Scan for the cell matching the given text and deliver its (x, y) coordinate at center. 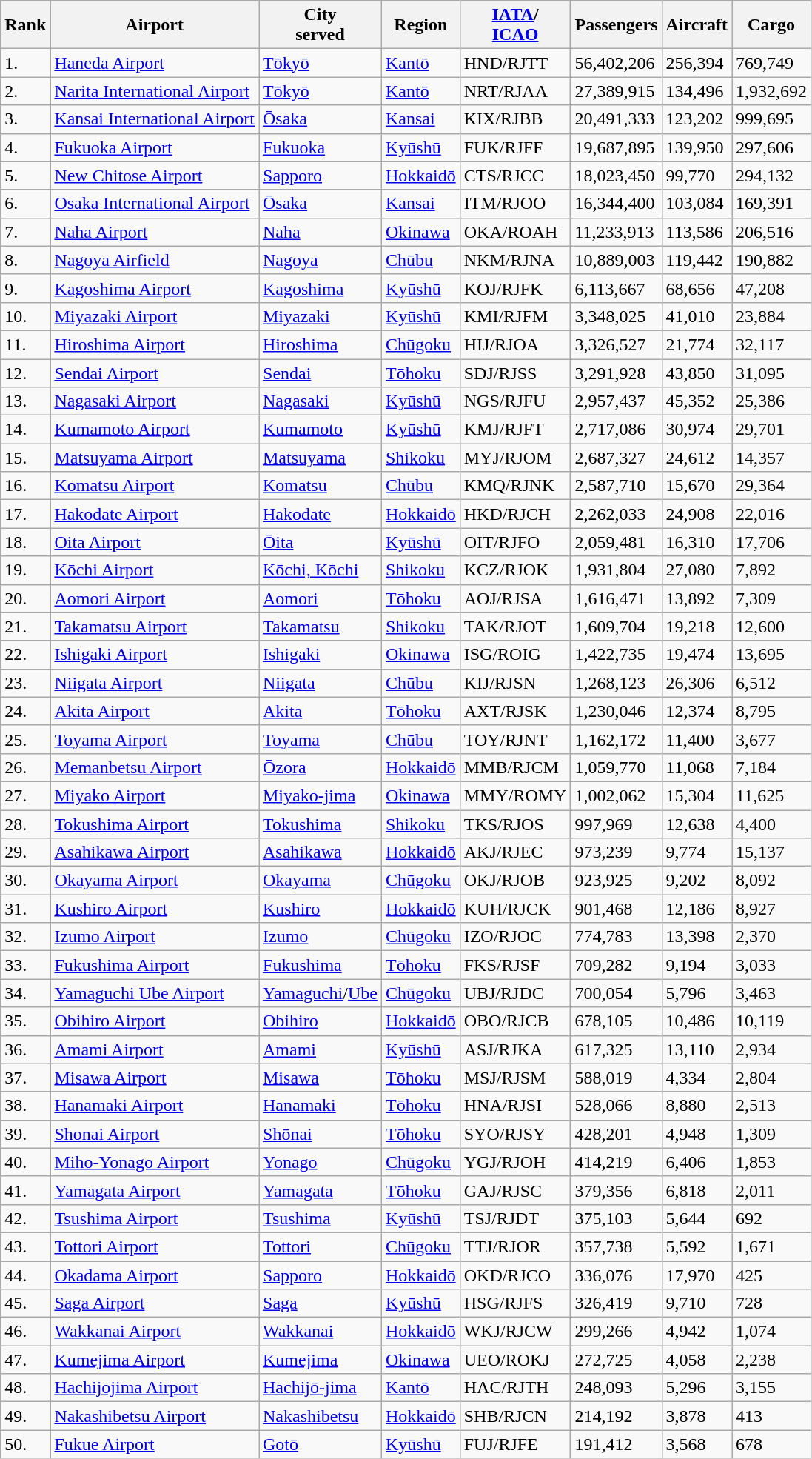
10. (25, 316)
Gotō (321, 1444)
139,950 (697, 147)
1,309 (771, 1134)
Asahikawa Airport (155, 852)
Ōzora (321, 767)
OKA/ROAH (515, 232)
9,194 (697, 965)
17,706 (771, 542)
IATA/ICAO (515, 25)
3,348,025 (616, 316)
Miyako-jima (321, 795)
6,406 (697, 1162)
1,931,804 (616, 570)
27,389,915 (616, 91)
47. (25, 1360)
Obihiro (321, 1021)
9,710 (697, 1303)
Region (420, 25)
Kōchi Airport (155, 570)
Niigata Airport (155, 683)
14,357 (771, 458)
901,468 (616, 909)
2,804 (771, 1078)
3,463 (771, 993)
41. (25, 1190)
5,644 (697, 1218)
Kagoshima Airport (155, 288)
MYJ/RJOM (515, 458)
34. (25, 993)
42. (25, 1218)
Takamatsu Airport (155, 627)
Nagasaki (321, 401)
Nagasaki Airport (155, 401)
1,671 (771, 1246)
19,218 (697, 627)
Yamaguchi Ube Airport (155, 993)
ITM/RJOO (515, 204)
1,162,172 (616, 739)
KMQ/RJNK (515, 486)
KOJ/RJFK (515, 288)
AXT/RJSK (515, 711)
123,202 (697, 119)
29,364 (771, 486)
33. (25, 965)
11,625 (771, 795)
Tokushima (321, 824)
KCZ/RJOK (515, 570)
10,119 (771, 1021)
27,080 (697, 570)
9,774 (697, 852)
Yonago (321, 1162)
Kumejima (321, 1360)
UBJ/RJDC (515, 993)
1,609,704 (616, 627)
SYO/RJSY (515, 1134)
CTS/RJCC (515, 176)
379,356 (616, 1190)
50. (25, 1444)
Toyama (321, 739)
45,352 (697, 401)
13,695 (771, 655)
23. (25, 683)
16,344,400 (616, 204)
Amami (321, 1049)
99,770 (697, 176)
Ishigaki (321, 655)
Passengers (616, 25)
Narita International Airport (155, 91)
Saga (321, 1303)
6,113,667 (616, 288)
6,512 (771, 683)
18,023,450 (616, 176)
37. (25, 1078)
HND/RJTT (515, 63)
2,587,710 (616, 486)
17,970 (697, 1275)
414,219 (616, 1162)
678,105 (616, 1021)
923,925 (616, 881)
528,066 (616, 1106)
21,774 (697, 344)
YGJ/RJOH (515, 1162)
Asahikawa (321, 852)
12,638 (697, 824)
294,132 (771, 176)
119,442 (697, 260)
Cityserved (321, 25)
425 (771, 1275)
428,201 (616, 1134)
8,092 (771, 881)
15,137 (771, 852)
13,110 (697, 1049)
997,969 (616, 824)
26. (25, 767)
Kushiro (321, 909)
8. (25, 260)
Hakodate Airport (155, 514)
Miyazaki (321, 316)
Shōnai (321, 1134)
9,202 (697, 881)
Tottori Airport (155, 1246)
HIJ/RJOA (515, 344)
30,974 (697, 430)
Kumamoto Airport (155, 430)
169,391 (771, 204)
191,412 (616, 1444)
Sendai Airport (155, 373)
WKJ/RJCW (515, 1332)
Fukue Airport (155, 1444)
Izumo Airport (155, 937)
2,262,033 (616, 514)
KIX/RJBB (515, 119)
9. (25, 288)
MMY/ROMY (515, 795)
Amami Airport (155, 1049)
Tottori (321, 1246)
709,282 (616, 965)
Cargo (771, 25)
Komatsu Airport (155, 486)
11. (25, 344)
NRT/RJAA (515, 91)
Okayama Airport (155, 881)
12,186 (697, 909)
AKJ/RJEC (515, 852)
Yamagata Airport (155, 1190)
Fukushima (321, 965)
728 (771, 1303)
TKS/RJOS (515, 824)
15,304 (697, 795)
299,266 (616, 1332)
32. (25, 937)
2,238 (771, 1360)
7,184 (771, 767)
Saga Airport (155, 1303)
2,370 (771, 937)
Hachijojima Airport (155, 1388)
20. (25, 598)
24. (25, 711)
214,192 (616, 1416)
Haneda Airport (155, 63)
NGS/RJFU (515, 401)
27. (25, 795)
11,068 (697, 767)
Fukuoka Airport (155, 147)
36. (25, 1049)
19,474 (697, 655)
46. (25, 1332)
14. (25, 430)
326,419 (616, 1303)
24,612 (697, 458)
Rank (25, 25)
Oita Airport (155, 542)
4,400 (771, 824)
31. (25, 909)
2,717,086 (616, 430)
4,942 (697, 1332)
Okayama (321, 881)
47,208 (771, 288)
FKS/RJSF (515, 965)
Yamagata (321, 1190)
Obihiro Airport (155, 1021)
Hanamaki Airport (155, 1106)
Memanbetsu Airport (155, 767)
7. (25, 232)
29,701 (771, 430)
8,795 (771, 711)
Hanamaki (321, 1106)
Niigata (321, 683)
206,516 (771, 232)
1,616,471 (616, 598)
1,074 (771, 1332)
5,796 (697, 993)
12. (25, 373)
31,095 (771, 373)
3,568 (697, 1444)
KIJ/RJSN (515, 683)
617,325 (616, 1049)
5,592 (697, 1246)
10,889,003 (616, 260)
Kagoshima (321, 288)
1,932,692 (771, 91)
29. (25, 852)
248,093 (616, 1388)
3,033 (771, 965)
17. (25, 514)
6. (25, 204)
TAK/RJOT (515, 627)
588,019 (616, 1078)
22. (25, 655)
Hiroshima Airport (155, 344)
Nakashibetsu Airport (155, 1416)
GAJ/RJSC (515, 1190)
4,058 (697, 1360)
Misawa Airport (155, 1078)
6,818 (697, 1190)
336,076 (616, 1275)
1,422,735 (616, 655)
KMI/RJFM (515, 316)
24,908 (697, 514)
Hiroshima (321, 344)
Yamaguchi/Ube (321, 993)
39. (25, 1134)
OIT/RJFO (515, 542)
HKD/RJCH (515, 514)
1,268,123 (616, 683)
Hakodate (321, 514)
769,749 (771, 63)
190,882 (771, 260)
413 (771, 1416)
Wakkanai (321, 1332)
KUH/RJCK (515, 909)
Kansai International Airport (155, 119)
5. (25, 176)
3,878 (697, 1416)
OKJ/RJOB (515, 881)
692 (771, 1218)
Aomori (321, 598)
49. (25, 1416)
7,309 (771, 598)
1,853 (771, 1162)
Fukuoka (321, 147)
45. (25, 1303)
68,656 (697, 288)
HNA/RJSI (515, 1106)
103,084 (697, 204)
Misawa (321, 1078)
18. (25, 542)
Komatsu (321, 486)
113,586 (697, 232)
2. (25, 91)
256,394 (697, 63)
Tokushima Airport (155, 824)
2,011 (771, 1190)
Matsuyama (321, 458)
IZO/RJOC (515, 937)
38. (25, 1106)
21. (25, 627)
Akita (321, 711)
Hachijō-jima (321, 1388)
1,230,046 (616, 711)
Miho-Yonago Airport (155, 1162)
Nakashibetsu (321, 1416)
41,010 (697, 316)
TTJ/RJOR (515, 1246)
3. (25, 119)
28. (25, 824)
NKM/RJNA (515, 260)
23,884 (771, 316)
4,334 (697, 1078)
UEO/ROKJ (515, 1360)
8,927 (771, 909)
TOY/RJNT (515, 739)
5,296 (697, 1388)
SDJ/RJSS (515, 373)
Miyazaki Airport (155, 316)
Airport (155, 25)
3,291,928 (616, 373)
Tsushima (321, 1218)
20,491,333 (616, 119)
700,054 (616, 993)
ISG/ROIG (515, 655)
MSJ/RJSM (515, 1078)
15. (25, 458)
2,059,481 (616, 542)
4,948 (697, 1134)
Osaka International Airport (155, 204)
3,155 (771, 1388)
Fukushima Airport (155, 965)
11,400 (697, 739)
13,398 (697, 937)
OBO/RJCB (515, 1021)
2,687,327 (616, 458)
12,374 (697, 711)
TSJ/RJDT (515, 1218)
48. (25, 1388)
25. (25, 739)
32,117 (771, 344)
272,725 (616, 1360)
Ōita (321, 542)
Toyama Airport (155, 739)
Takamatsu (321, 627)
MMB/RJCM (515, 767)
3,326,527 (616, 344)
973,239 (616, 852)
15,670 (697, 486)
19. (25, 570)
Kōchi, Kōchi (321, 570)
Aircraft (697, 25)
FUK/RJFF (515, 147)
4. (25, 147)
375,103 (616, 1218)
11,233,913 (616, 232)
8,880 (697, 1106)
ASJ/RJKA (515, 1049)
2,957,437 (616, 401)
Tsushima Airport (155, 1218)
Naha (321, 232)
56,402,206 (616, 63)
2,513 (771, 1106)
22,016 (771, 514)
16,310 (697, 542)
Kumamoto (321, 430)
13. (25, 401)
Kumejima Airport (155, 1360)
26,306 (697, 683)
Naha Airport (155, 232)
44. (25, 1275)
3,677 (771, 739)
Shonai Airport (155, 1134)
1,059,770 (616, 767)
40. (25, 1162)
AOJ/RJSA (515, 598)
Matsuyama Airport (155, 458)
Nagoya (321, 260)
Okadama Airport (155, 1275)
Kushiro Airport (155, 909)
999,695 (771, 119)
Wakkanai Airport (155, 1332)
OKD/RJCO (515, 1275)
New Chitose Airport (155, 176)
774,783 (616, 937)
Miyako Airport (155, 795)
43,850 (697, 373)
19,687,895 (616, 147)
297,606 (771, 147)
Nagoya Airfield (155, 260)
30. (25, 881)
13,892 (697, 598)
KMJ/RJFT (515, 430)
12,600 (771, 627)
1. (25, 63)
25,386 (771, 401)
16. (25, 486)
7,892 (771, 570)
Izumo (321, 937)
10,486 (697, 1021)
2,934 (771, 1049)
HAC/RJTH (515, 1388)
Aomori Airport (155, 598)
Sendai (321, 373)
1,002,062 (616, 795)
Akita Airport (155, 711)
Ishigaki Airport (155, 655)
FUJ/RJFE (515, 1444)
SHB/RJCN (515, 1416)
43. (25, 1246)
678 (771, 1444)
134,496 (697, 91)
357,738 (616, 1246)
35. (25, 1021)
HSG/RJFS (515, 1303)
